Determine the [x, y] coordinate at the center of the cell enclosing the given text.  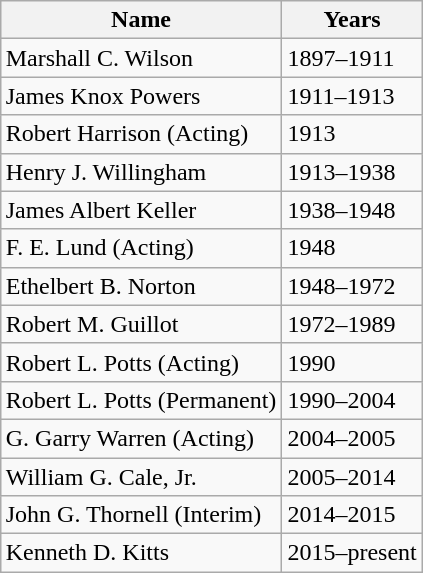
Ethelbert B. Norton [141, 286]
1897–1911 [352, 58]
Henry J. Willingham [141, 172]
Kenneth D. Kitts [141, 553]
1938–1948 [352, 210]
Marshall C. Wilson [141, 58]
1990 [352, 362]
Robert M. Guillot [141, 324]
John G. Thornell (Interim) [141, 515]
1972–1989 [352, 324]
1948 [352, 248]
1990–2004 [352, 400]
James Knox Powers [141, 96]
Name [141, 20]
James Albert Keller [141, 210]
2005–2014 [352, 477]
1913–1938 [352, 172]
1948–1972 [352, 286]
2015–present [352, 553]
G. Garry Warren (Acting) [141, 438]
1911–1913 [352, 96]
F. E. Lund (Acting) [141, 248]
2004–2005 [352, 438]
Robert Harrison (Acting) [141, 134]
Robert L. Potts (Acting) [141, 362]
1913 [352, 134]
Robert L. Potts (Permanent) [141, 400]
Years [352, 20]
William G. Cale, Jr. [141, 477]
2014–2015 [352, 515]
